Locate the cell with the specified text and output its (x, y) center coordinate. 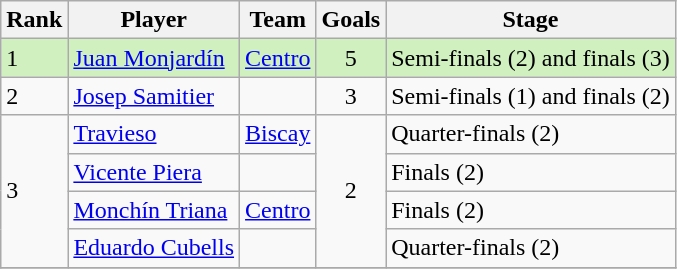
1 (34, 58)
Player (154, 20)
Juan Monjardín (154, 58)
Stage (531, 20)
Biscay (278, 134)
5 (351, 58)
Rank (34, 20)
Goals (351, 20)
Monchín Triana (154, 210)
Josep Samitier (154, 96)
Team (278, 20)
Travieso (154, 134)
Semi-finals (1) and finals (2) (531, 96)
Vicente Piera (154, 172)
Semi-finals (2) and finals (3) (531, 58)
Eduardo Cubells (154, 248)
